Provide the [X, Y] coordinate of the cell's center where the given text is located.  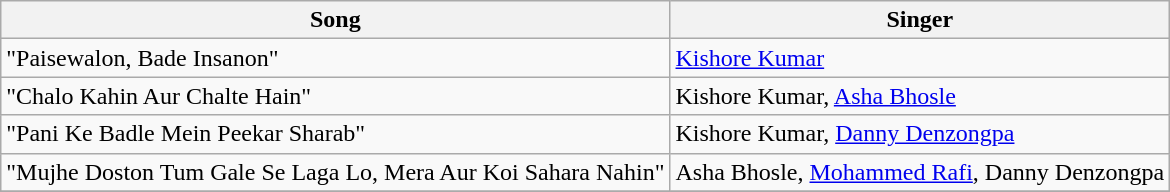
Kishore Kumar, Danny Denzongpa [920, 134]
"Pani Ke Badle Mein Peekar Sharab" [336, 134]
Singer [920, 20]
Song [336, 20]
Asha Bhosle, Mohammed Rafi, Danny Denzongpa [920, 172]
Kishore Kumar [920, 58]
"Chalo Kahin Aur Chalte Hain" [336, 96]
"Mujhe Doston Tum Gale Se Laga Lo, Mera Aur Koi Sahara Nahin" [336, 172]
"Paisewalon, Bade Insanon" [336, 58]
Kishore Kumar, Asha Bhosle [920, 96]
